Return the [x, y] coordinate for the center point of the cell that contains the specified text.  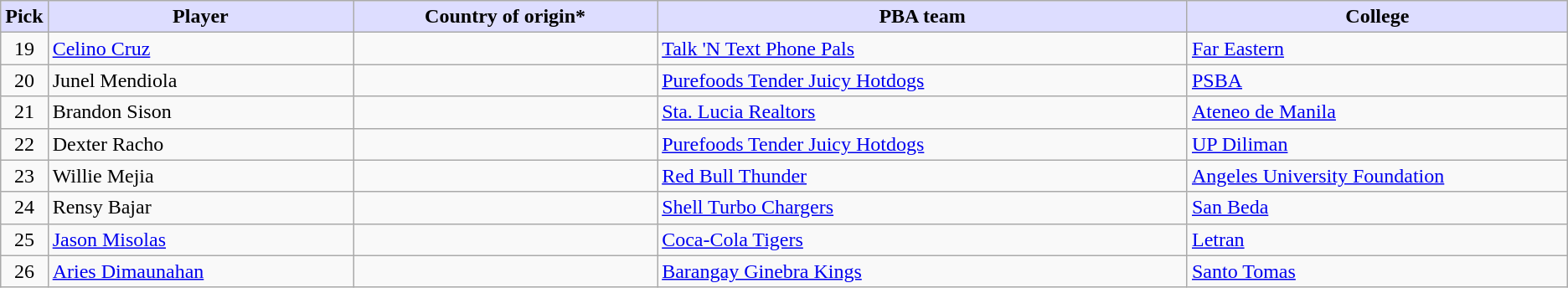
Coca-Cola Tigers [923, 239]
20 [24, 80]
Country of origin* [506, 17]
Player [200, 17]
Brandon Sison [200, 112]
PBA team [923, 17]
Jason Misolas [200, 239]
24 [24, 208]
Letran [1377, 239]
26 [24, 271]
Talk 'N Text Phone Pals [923, 49]
19 [24, 49]
Shell Turbo Chargers [923, 208]
Angeles University Foundation [1377, 176]
Aries Dimaunahan [200, 271]
Ateneo de Manila [1377, 112]
Pick [24, 17]
UP Diliman [1377, 144]
Dexter Racho [200, 144]
Sta. Lucia Realtors [923, 112]
Barangay Ginebra Kings [923, 271]
PSBA [1377, 80]
San Beda [1377, 208]
Willie Mejia [200, 176]
College [1377, 17]
25 [24, 239]
23 [24, 176]
Far Eastern [1377, 49]
Junel Mendiola [200, 80]
21 [24, 112]
22 [24, 144]
Santo Tomas [1377, 271]
Red Bull Thunder [923, 176]
Celino Cruz [200, 49]
Rensy Bajar [200, 208]
